Search for the cell housing the specified text and yield its (x, y) center coordinate. 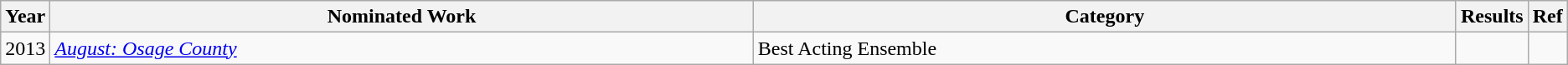
Nominated Work (402, 17)
Year (25, 17)
Ref (1548, 17)
August: Osage County (402, 48)
Results (1492, 17)
Best Acting Ensemble (1104, 48)
Category (1104, 17)
2013 (25, 48)
